Pinpoint the cell where the given text exists, returning its [X, Y] midpoint coordinate. 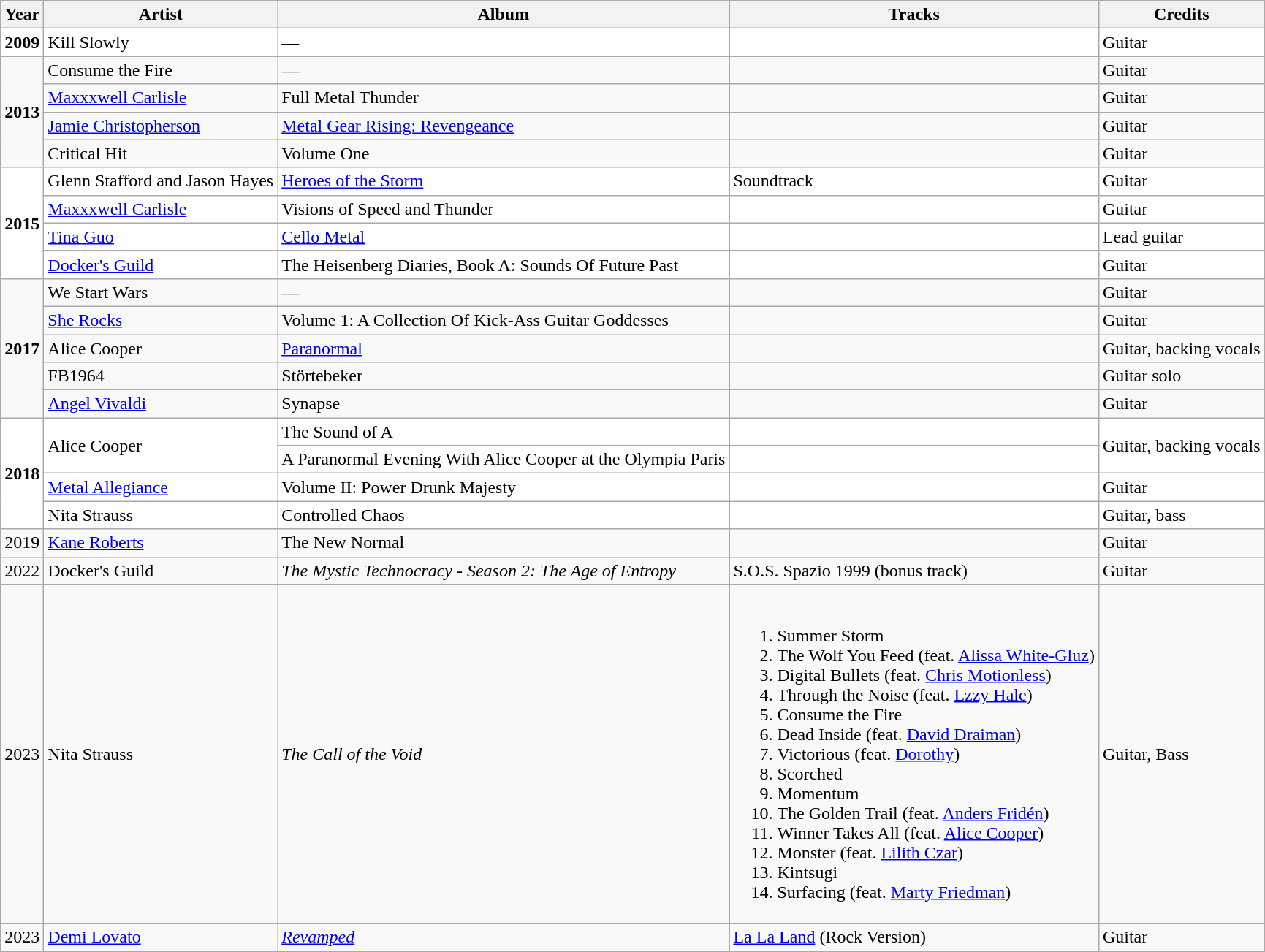
La La Land (Rock Version) [914, 937]
Glenn Stafford and Jason Hayes [161, 181]
Cello Metal [504, 237]
Guitar, Bass [1181, 754]
2009 [22, 42]
Metal Allegiance [161, 487]
FB1964 [161, 376]
Volume One [504, 153]
2019 [22, 543]
Angel Vivaldi [161, 404]
The Heisenberg Diaries, Book A: Sounds Of Future Past [504, 264]
Volume II: Power Drunk Majesty [504, 487]
The Sound of A [504, 432]
Lead guitar [1181, 237]
Synapse [504, 404]
Year [22, 15]
Guitar solo [1181, 376]
Kill Slowly [161, 42]
Visions of Speed and Thunder [504, 209]
Heroes of the Storm [504, 181]
Revamped [504, 937]
Credits [1181, 15]
2017 [22, 348]
Album [504, 15]
A Paranormal Evening With Alice Cooper at the Olympia Paris [504, 460]
2018 [22, 473]
Tracks [914, 15]
The New Normal [504, 543]
Volume 1: A Collection Of Kick-Ass Guitar Goddesses [504, 320]
Guitar, bass [1181, 515]
Controlled Chaos [504, 515]
We Start Wars [161, 292]
2022 [22, 571]
Artist [161, 15]
S.O.S. Spazio 1999 (bonus track) [914, 571]
Consume the Fire [161, 70]
The Call of the Void [504, 754]
Störtebeker [504, 376]
Kane Roberts [161, 543]
2013 [22, 112]
2015 [22, 223]
Paranormal [504, 349]
Demi Lovato [161, 937]
Full Metal Thunder [504, 98]
Tina Guo [161, 237]
The Mystic Technocracy - Season 2: The Age of Entropy [504, 571]
Jamie Christopherson [161, 126]
Soundtrack [914, 181]
Critical Hit [161, 153]
She Rocks [161, 320]
Metal Gear Rising: Revengeance [504, 126]
